Search for the cell housing the specified text and yield its (X, Y) center coordinate. 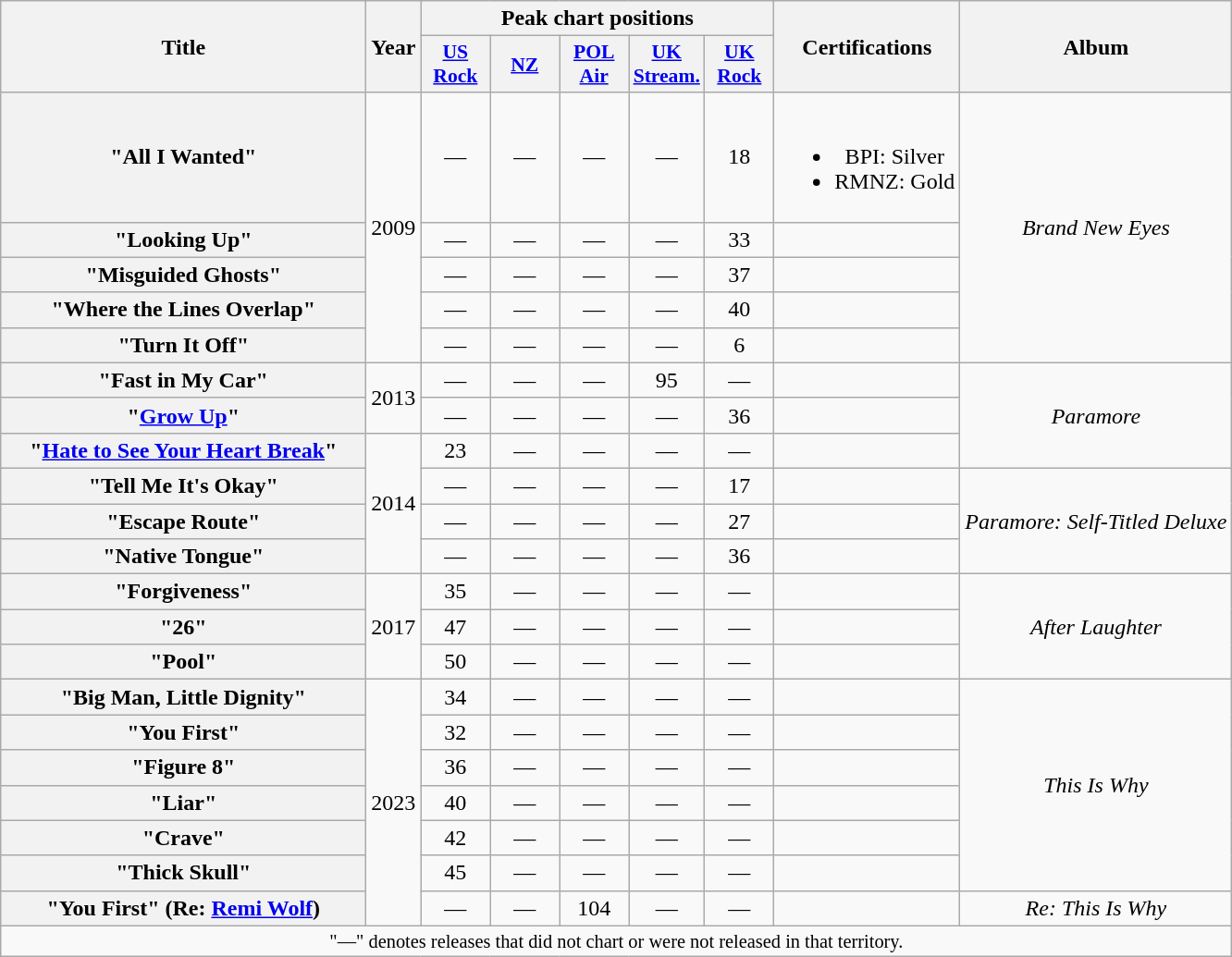
2009 (394, 227)
33 (740, 239)
"Big Man, Little Dignity" (183, 697)
37 (740, 275)
Title (183, 46)
"Turn It Off" (183, 345)
Brand New Eyes (1096, 227)
"Pool" (183, 662)
17 (740, 485)
34 (455, 697)
Peak chart positions (598, 18)
"26" (183, 627)
"Tell Me It's Okay" (183, 485)
50 (455, 662)
2014 (394, 503)
95 (667, 380)
2023 (394, 803)
2013 (394, 398)
27 (740, 521)
Certifications (868, 46)
18 (740, 157)
"Misguided Ghosts" (183, 275)
32 (455, 732)
2017 (394, 627)
"You First" (183, 732)
NZ (525, 65)
Re: This Is Why (1096, 908)
POLAir (594, 65)
23 (455, 450)
"Crave" (183, 838)
UKStream. (667, 65)
"Escape Route" (183, 521)
BPI: SilverRMNZ: Gold (868, 157)
"Forgiveness" (183, 592)
UK Rock (740, 65)
"Grow Up" (183, 415)
6 (740, 345)
"Where the Lines Overlap" (183, 310)
47 (455, 627)
Year (394, 46)
"Looking Up" (183, 239)
US Rock (455, 65)
"Fast in My Car" (183, 380)
104 (594, 908)
Paramore (1096, 415)
"Thick Skull" (183, 873)
45 (455, 873)
Album (1096, 46)
42 (455, 838)
"Figure 8" (183, 767)
"Native Tongue" (183, 557)
"Hate to See Your Heart Break" (183, 450)
"—" denotes releases that did not chart or were not released in that territory. (616, 941)
"Liar" (183, 803)
Paramore: Self-Titled Deluxe (1096, 521)
"You First" (Re: Remi Wolf) (183, 908)
"All I Wanted" (183, 157)
After Laughter (1096, 627)
35 (455, 592)
This Is Why (1096, 785)
